Provide the [x, y] coordinate of the cell's center where the given text is located.  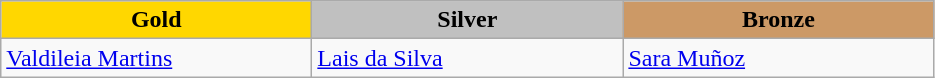
Sara Muñoz [778, 58]
Valdileia Martins [156, 58]
Bronze [778, 20]
Silver [468, 20]
Gold [156, 20]
Lais da Silva [468, 58]
